Determine the [x, y] coordinate at the center of the cell enclosing the given text.  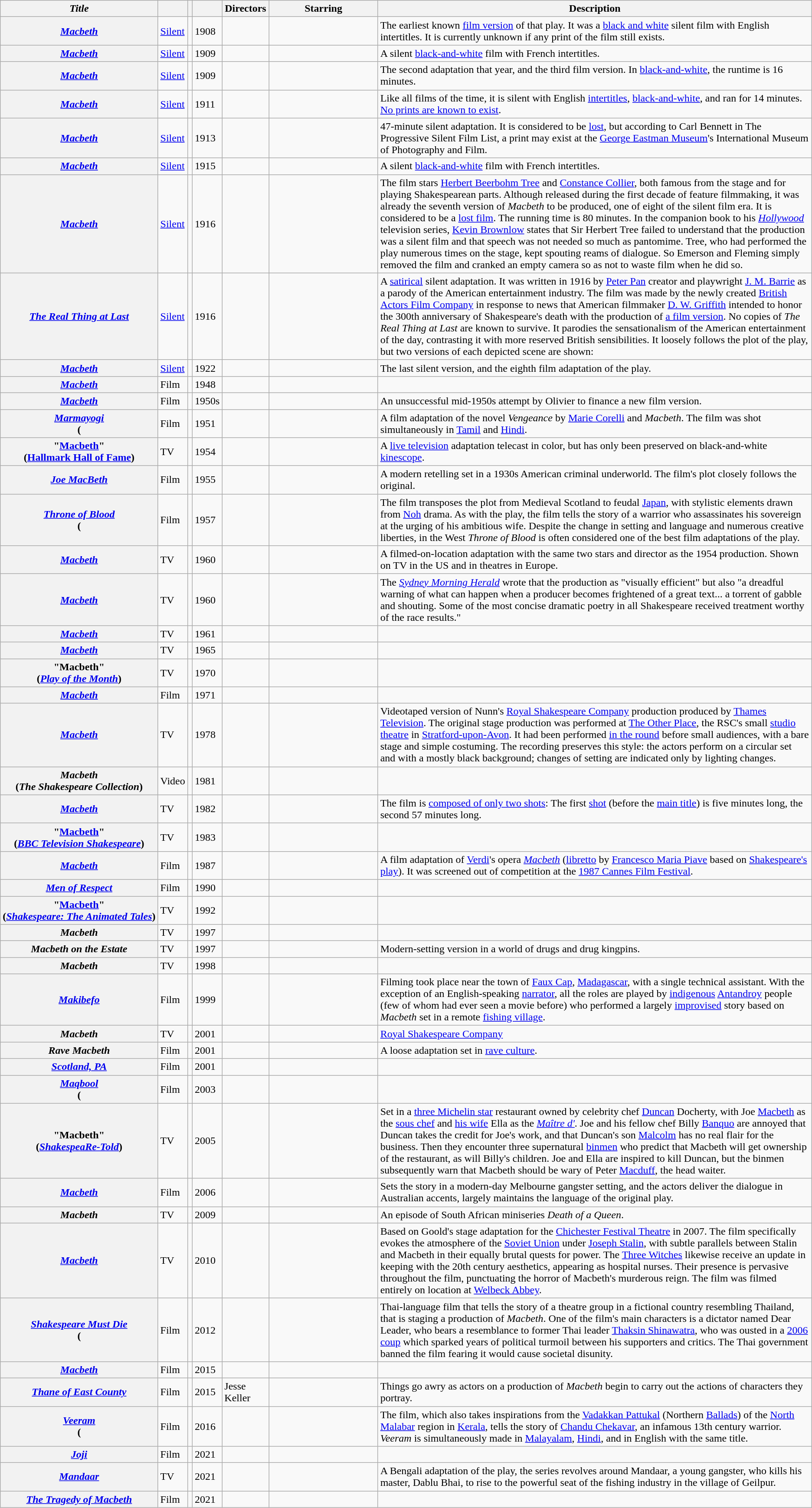
A loose adaptation set in rave culture. [595, 1050]
Mandaar [79, 1477]
"Macbeth"(ShakespeaRe-Told) [79, 1141]
Description [595, 9]
Men of Respect [79, 888]
2009 [207, 1215]
Directors [246, 9]
2003 [207, 1089]
1978 [207, 735]
2010 [207, 1261]
Starring [324, 9]
The last silent version, and the eighth film adaptation of the play. [595, 368]
Title [79, 9]
1971 [207, 695]
1992 [207, 910]
"Macbeth"(Play of the Month) [79, 672]
2016 [207, 1426]
Joe MacBeth [79, 480]
Royal Shakespeare Company [595, 1034]
Makibefo [79, 1000]
Thane of East County [79, 1392]
1999 [207, 1000]
Video [173, 781]
The Tragedy of Macbeth [79, 1499]
1965 [207, 650]
Things go awry as actors on a production of Macbeth begin to carry out the actions of characters they portray. [595, 1392]
Shakespeare Must Die( [79, 1330]
1955 [207, 480]
Like all films of the time, it is silent with English intertitles, black-and-white, and ran for 14 minutes. No prints are known to exist. [595, 104]
Joji [79, 1455]
1911 [207, 104]
A film adaptation of the novel Vengeance by Marie Corelli and Macbeth. The film was shot simultaneously in Tamil and Hindi. [595, 423]
2005 [207, 1141]
An episode of South African miniseries Death of a Queen. [595, 1215]
The film is composed of only two shots: The first shot (before the main title) is five minutes long, the second 57 minutes long. [595, 809]
1987 [207, 865]
1970 [207, 672]
An unsuccessful mid-1950s attempt by Olivier to finance a new film version. [595, 401]
1913 [207, 138]
1908 [207, 31]
Macbeth(The Shakespeare Collection) [79, 781]
A modern retelling set in a 1930s American criminal underworld. The film's plot closely follows the original. [595, 480]
Scotland, PA [79, 1067]
Jesse Keller [246, 1392]
1915 [207, 166]
1982 [207, 809]
1951 [207, 423]
Maqbool( [79, 1089]
1948 [207, 384]
1981 [207, 781]
The Real Thing at Last [79, 316]
Modern-setting version in a world of drugs and drug kingpins. [595, 949]
Veeram( [79, 1426]
Throne of Blood( [79, 520]
Rave Macbeth [79, 1050]
A filmed-on-location adaptation with the same two stars and director as the 1954 production. Shown on TV in the US and in theatres in Europe. [595, 560]
1954 [207, 452]
1998 [207, 966]
Macbeth on the Estate [79, 949]
1990 [207, 888]
2012 [207, 1330]
"Macbeth"(BBC Television Shakespeare) [79, 837]
"Macbeth"(Shakespeare: The Animated Tales) [79, 910]
1957 [207, 520]
Marmayogi( [79, 423]
"Macbeth"(Hallmark Hall of Fame) [79, 452]
1983 [207, 837]
A live television adaptation telecast in color, but has only been preserved on black-and-white kinescope. [595, 452]
1922 [207, 368]
1961 [207, 634]
1950s [207, 401]
2006 [207, 1192]
The second adaptation that year, and the third film version. In black-and-white, the runtime is 16 minutes. [595, 75]
